Determine the (x, y) coordinate at the center of the cell enclosing the given text.  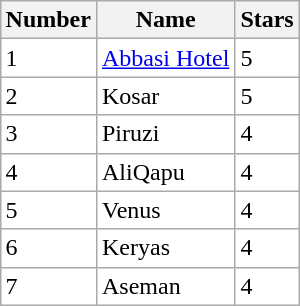
1 (48, 58)
3 (48, 134)
Abbasi Hotel (165, 58)
Keryas (165, 248)
7 (48, 286)
Piruzi (165, 134)
6 (48, 248)
2 (48, 96)
AliQapu (165, 172)
Aseman (165, 286)
Name (165, 20)
Number (48, 20)
Stars (267, 20)
Venus (165, 210)
Kosar (165, 96)
